From the cell containing the given text, extract its center point as [x, y] coordinate. 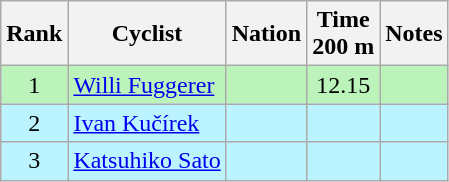
Time200 m [344, 34]
3 [34, 161]
Nation [266, 34]
1 [34, 85]
Katsuhiko Sato [147, 161]
Rank [34, 34]
2 [34, 123]
Notes [414, 34]
Ivan Kučírek [147, 123]
Cyclist [147, 34]
12.15 [344, 85]
Willi Fuggerer [147, 85]
